From the cell containing the given text, extract its center point as [x, y] coordinate. 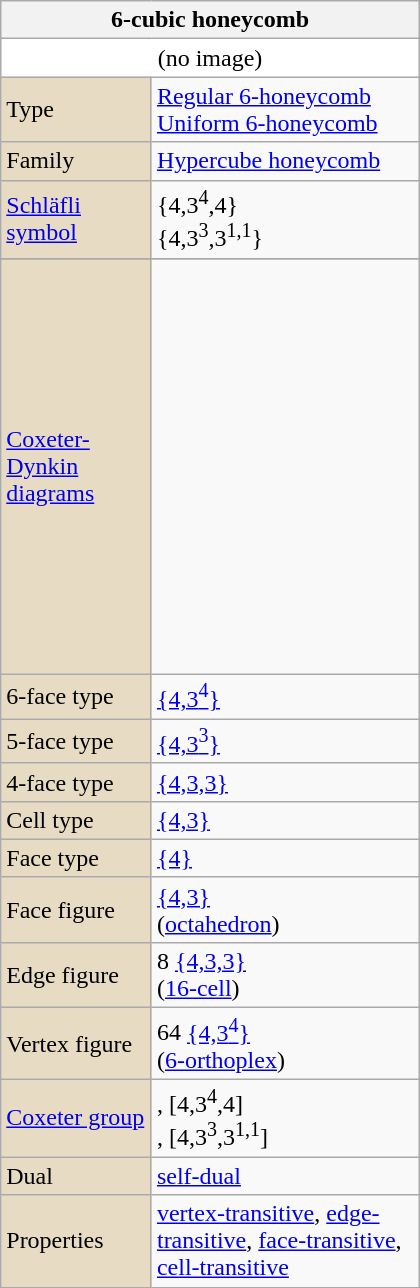
6-cubic honeycomb [210, 20]
vertex-transitive, edge-transitive, face-transitive, cell-transitive [285, 1241]
Dual [76, 1176]
64 {4,34}(6-orthoplex) [285, 1044]
Family [76, 161]
{4} [285, 858]
Face type [76, 858]
Hypercube honeycomb [285, 161]
{4,3} [285, 820]
Edge figure [76, 974]
Cell type [76, 820]
Coxeter-Dynkin diagrams [76, 466]
(no image) [210, 58]
Vertex figure [76, 1044]
6-face type [76, 696]
8 {4,3,3}(16-cell) [285, 974]
4-face type [76, 782]
Face figure [76, 910]
Schläfli symbol [76, 219]
Coxeter group [76, 1118]
Type [76, 110]
{4,34} [285, 696]
{4,34,4}{4,33,31,1} [285, 219]
, [4,34,4], [4,33,31,1] [285, 1118]
{4,3}(octahedron) [285, 910]
5-face type [76, 742]
self-dual [285, 1176]
Regular 6-honeycombUniform 6-honeycomb [285, 110]
{4,3,3} [285, 782]
{4,33} [285, 742]
Properties [76, 1241]
